Capture the cell that displays the provided text and extract its [X, Y] central coordinate. 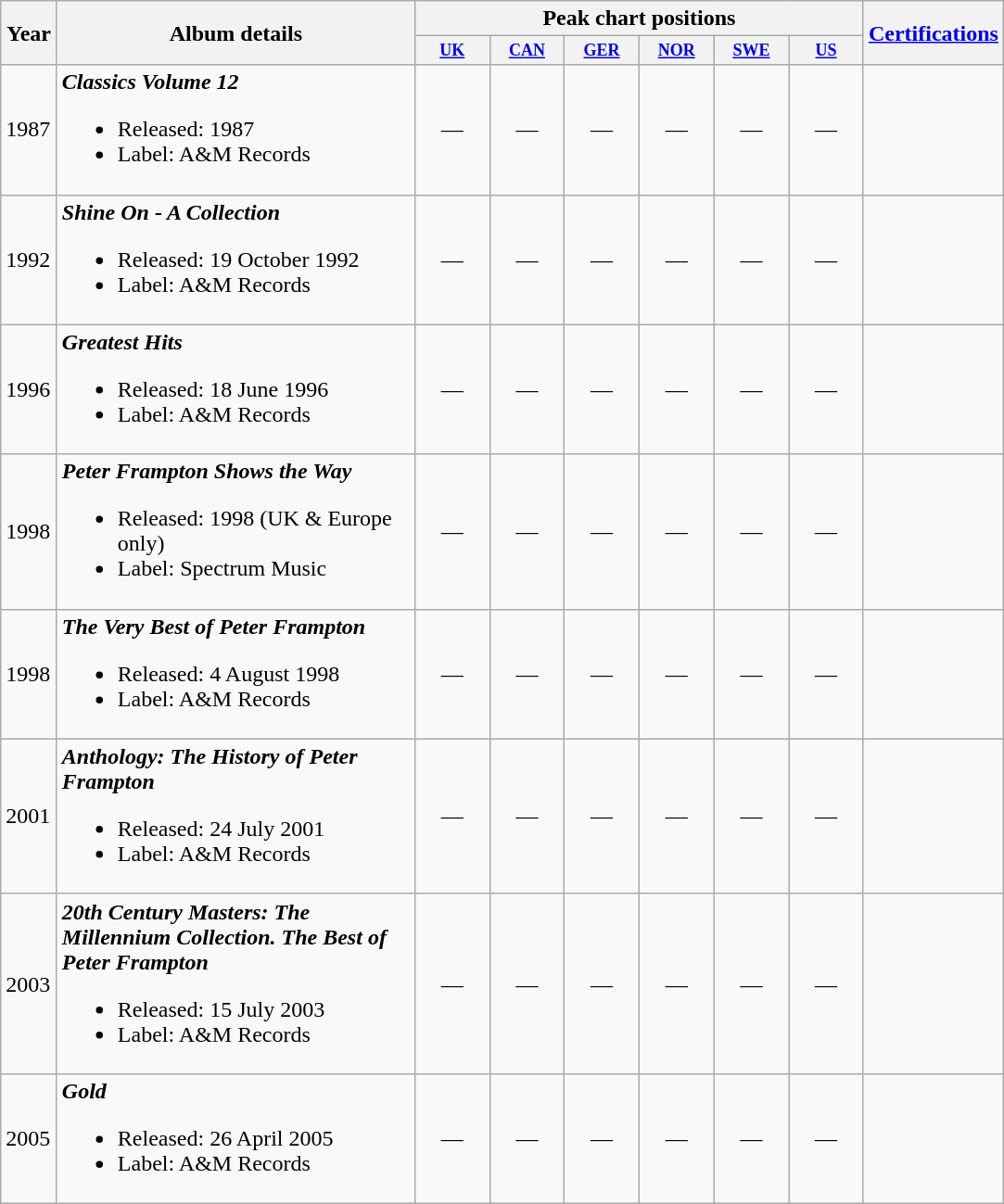
The Very Best of Peter FramptonReleased: 4 August 1998Label: A&M Records [235, 674]
Shine On - A CollectionReleased: 19 October 1992Label: A&M Records [235, 260]
GER [603, 50]
CAN [527, 50]
SWE [751, 50]
Year [30, 33]
1996 [30, 389]
Classics Volume 12Released: 1987Label: A&M Records [235, 130]
US [827, 50]
GoldReleased: 26 April 2005Label: A&M Records [235, 1138]
2001 [30, 816]
UK [452, 50]
Greatest HitsReleased: 18 June 1996Label: A&M Records [235, 389]
1992 [30, 260]
NOR [677, 50]
Anthology: The History of Peter FramptonReleased: 24 July 2001Label: A&M Records [235, 816]
Peter Frampton Shows the WayReleased: 1998 (UK & Europe only)Label: Spectrum Music [235, 532]
1987 [30, 130]
Album details [235, 33]
2005 [30, 1138]
Peak chart positions [639, 19]
Certifications [933, 33]
2003 [30, 983]
20th Century Masters: The Millennium Collection. The Best of Peter Frampton Released: 15 July 2003Label: A&M Records [235, 983]
